Provide the (X, Y) coordinate of the cell's center where the given text is located.  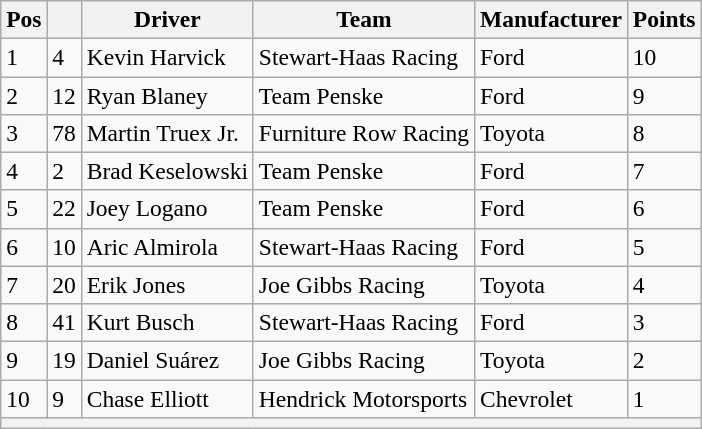
Hendrick Motorsports (364, 398)
22 (64, 209)
Manufacturer (552, 19)
20 (64, 285)
Chevrolet (552, 398)
19 (64, 360)
78 (64, 133)
Aric Almirola (167, 247)
41 (64, 322)
Pos (24, 19)
Brad Keselowski (167, 171)
Furniture Row Racing (364, 133)
12 (64, 95)
Erik Jones (167, 285)
Kevin Harvick (167, 57)
Driver (167, 19)
Team (364, 19)
Points (664, 19)
Chase Elliott (167, 398)
Daniel Suárez (167, 360)
Joey Logano (167, 209)
Martin Truex Jr. (167, 133)
Ryan Blaney (167, 95)
Kurt Busch (167, 322)
